Capture the cell that displays the provided text and extract its [x, y] central coordinate. 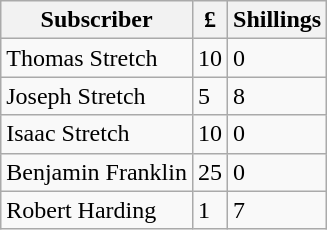
5 [210, 96]
Subscriber [97, 20]
£ [210, 20]
8 [278, 96]
Robert Harding [97, 210]
25 [210, 172]
Shillings [278, 20]
Joseph Stretch [97, 96]
Isaac Stretch [97, 134]
7 [278, 210]
Thomas Stretch [97, 58]
1 [210, 210]
Benjamin Franklin [97, 172]
